Determine the (X, Y) coordinate at the center of the cell enclosing the given text.  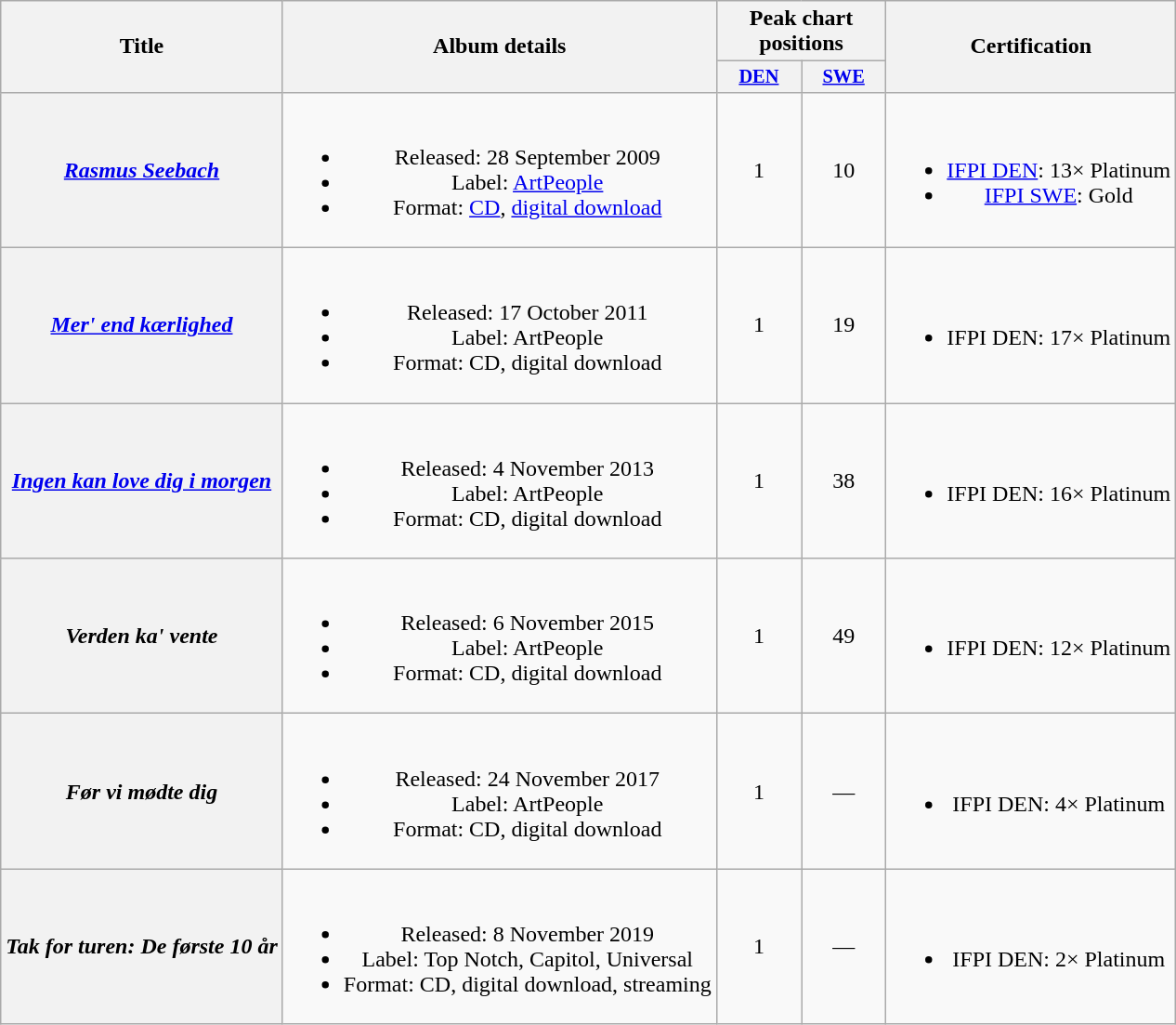
10 (843, 169)
Verden ka' vente (142, 636)
Title (142, 46)
SWE (843, 77)
Released: 4 November 2013Label: ArtPeopleFormat: CD, digital download (500, 481)
Før vi mødte dig (142, 792)
Certification (1031, 46)
Album details (500, 46)
Mer' end kærlighed (142, 325)
IFPI DEN: 12× Platinum (1031, 636)
49 (843, 636)
Released: 17 October 2011Label: ArtPeopleFormat: CD, digital download (500, 325)
Rasmus Seebach (142, 169)
Released: 8 November 2019Label: Top Notch, Capitol, UniversalFormat: CD, digital download, streaming (500, 946)
IFPI DEN: 4× Platinum (1031, 792)
Ingen kan love dig i morgen (142, 481)
IFPI DEN: 17× Platinum (1031, 325)
Released: 28 September 2009Label: ArtPeopleFormat: CD, digital download (500, 169)
19 (843, 325)
IFPI DEN: 13× PlatinumIFPI SWE: Gold (1031, 169)
Released: 6 November 2015Label: ArtPeopleFormat: CD, digital download (500, 636)
38 (843, 481)
Peak chart positions (801, 32)
Tak for turen: De første 10 år (142, 946)
IFPI DEN: 2× Platinum (1031, 946)
IFPI DEN: 16× Platinum (1031, 481)
DEN (758, 77)
Released: 24 November 2017Label: ArtPeopleFormat: CD, digital download (500, 792)
